Detect which cell encompasses the target text, then output its (X, Y) center coordinate. 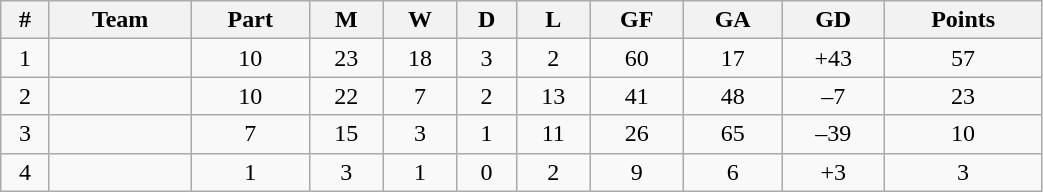
D (487, 20)
+3 (833, 172)
57 (963, 58)
Team (120, 20)
4 (25, 172)
Points (963, 20)
# (25, 20)
41 (636, 96)
L (553, 20)
15 (346, 134)
48 (732, 96)
13 (553, 96)
GD (833, 20)
0 (487, 172)
11 (553, 134)
GA (732, 20)
22 (346, 96)
17 (732, 58)
GF (636, 20)
60 (636, 58)
6 (732, 172)
Part (250, 20)
–39 (833, 134)
–7 (833, 96)
M (346, 20)
26 (636, 134)
18 (420, 58)
+43 (833, 58)
9 (636, 172)
W (420, 20)
65 (732, 134)
